Locate the cell with the specified text and output its [X, Y] center coordinate. 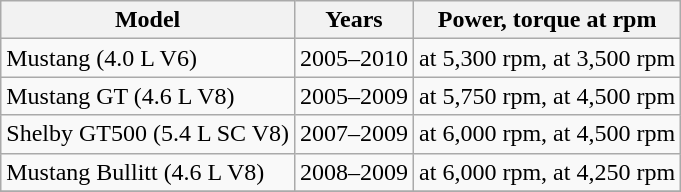
2005–2010 [354, 58]
at 5,750 rpm, at 4,500 rpm [548, 96]
Mustang GT (4.6 L V8) [148, 96]
at 6,000 rpm, at 4,500 rpm [548, 134]
2008–2009 [354, 172]
Mustang Bullitt (4.6 L V8) [148, 172]
Model [148, 20]
Power, torque at rpm [548, 20]
at 5,300 rpm, at 3,500 rpm [548, 58]
2005–2009 [354, 96]
Years [354, 20]
Shelby GT500 (5.4 L SC V8) [148, 134]
2007–2009 [354, 134]
Mustang (4.0 L V6) [148, 58]
at 6,000 rpm, at 4,250 rpm [548, 172]
